Detect which cell encompasses the target text, then output its [x, y] center coordinate. 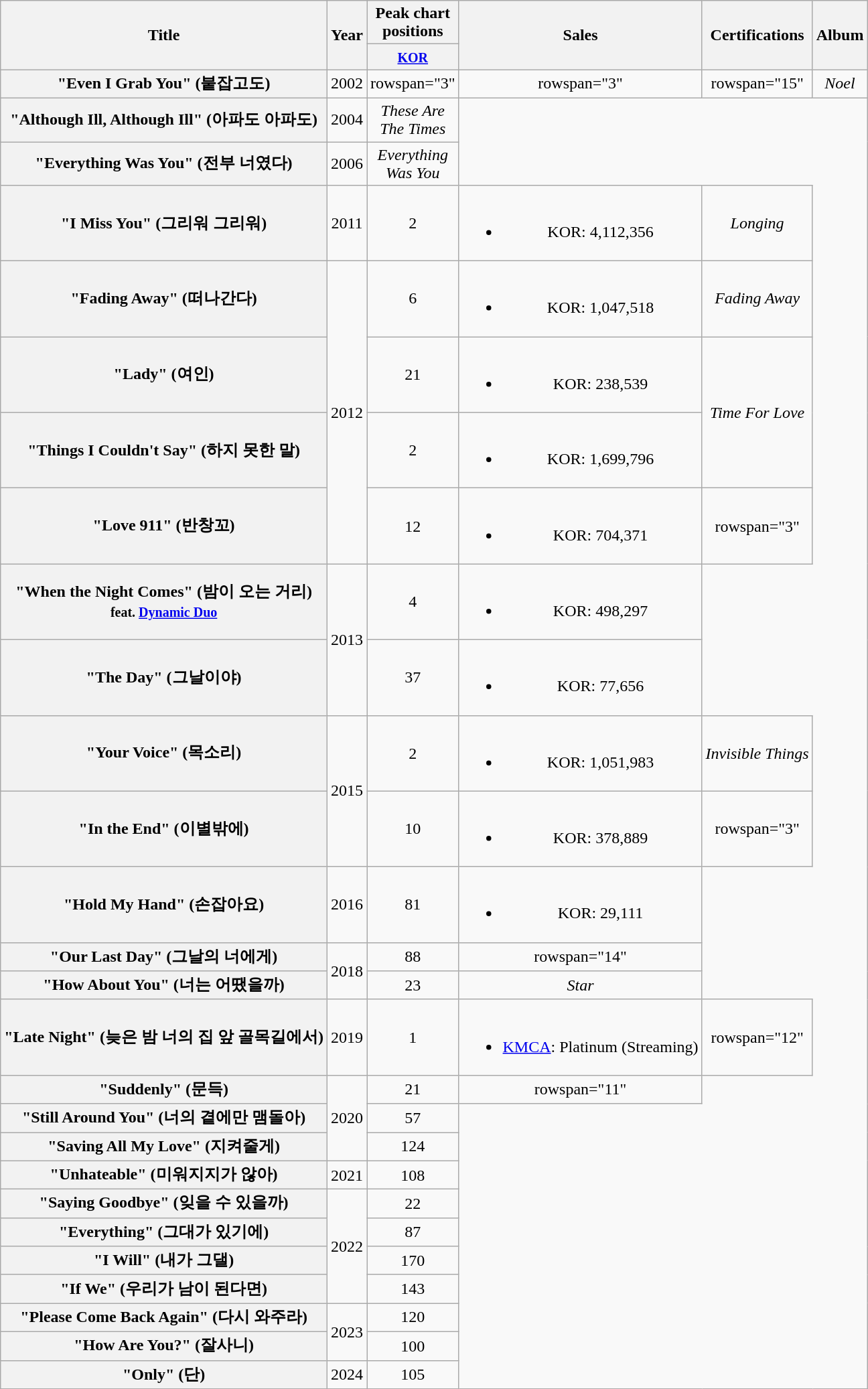
4 [413, 601]
KOR: 4,112,356 [580, 224]
Noel [840, 84]
"I Will" (내가 그댈) [164, 1260]
23 [413, 986]
2012 [347, 413]
2019 [347, 1037]
"Even I Grab You" (붙잡고도) [164, 84]
"Lady" (여인) [164, 375]
"Everything" (그대가 있기에) [164, 1232]
2013 [347, 640]
100 [413, 1346]
Certifications [757, 35]
"How Are You?" (잘사니) [164, 1346]
Time For Love [757, 413]
2011 [347, 224]
Invisible Things [757, 753]
KMCA: Platinum (Streaming) [580, 1037]
KOR: 1,699,796 [580, 450]
1 [413, 1037]
2015 [347, 791]
Peak chart positions [413, 23]
2022 [347, 1246]
"How About You" (너는 어땠을까) [164, 986]
124 [413, 1147]
2020 [347, 1118]
"Saving All My Love" (지켜줄게) [164, 1147]
These Are The Times [413, 119]
rowspan="14" [580, 956]
KOR: 378,889 [580, 829]
rowspan="15" [757, 84]
6 [413, 299]
22 [413, 1204]
105 [413, 1374]
"Only" (단) [164, 1374]
120 [413, 1318]
170 [413, 1260]
57 [413, 1118]
2016 [347, 904]
"Unhateable" (미워지지가 않아) [164, 1175]
81 [413, 904]
"Things I Couldn't Say" (하지 못한 말) [164, 450]
"I Miss You" (그리워 그리워) [164, 224]
"Everything Was You" (전부 너였다) [164, 163]
KOR: 77,656 [580, 678]
"When the Night Comes" (밤이 오는 거리)feat. Dynamic Duo [164, 601]
2023 [347, 1331]
KOR: 1,051,983 [580, 753]
KOR: 704,371 [580, 526]
108 [413, 1175]
KOR: 29,111 [580, 904]
"In the End" (이별밖에) [164, 829]
"Saying Goodbye" (잊을 수 있을까) [164, 1204]
"Still Around You" (너의 곁에만 맴돌아) [164, 1118]
"Although Ill, Although Ill" (아파도 아파도) [164, 119]
Title [164, 35]
KOR: 498,297 [580, 601]
Sales [580, 35]
"If We" (우리가 남이 된다면) [164, 1289]
KOR: 1,047,518 [580, 299]
Everything Was You [413, 163]
143 [413, 1289]
Fading Away [757, 299]
"Suddenly" (문득) [164, 1089]
Year [347, 35]
2002 [347, 84]
"Please Come Back Again" (다시 와주라) [164, 1318]
12 [413, 526]
37 [413, 678]
2004 [347, 119]
88 [413, 956]
87 [413, 1232]
rowspan="11" [580, 1089]
2024 [347, 1374]
"The Day" (그날이야) [164, 678]
10 [413, 829]
Album [840, 35]
"Fading Away" (떠나간다) [164, 299]
2021 [347, 1175]
2018 [347, 971]
Star [580, 986]
"Late Night" (늦은 밤 너의 집 앞 골목길에서) [164, 1037]
"Love 911" (반창꼬) [164, 526]
KOR [413, 57]
"Hold My Hand" (손잡아요) [164, 904]
rowspan="12" [757, 1037]
"Our Last Day" (그날의 너에게) [164, 956]
KOR: 238,539 [580, 375]
"Your Voice" (목소리) [164, 753]
Longing [757, 224]
2006 [347, 163]
